Scan for the cell matching the given text and deliver its (X, Y) coordinate at center. 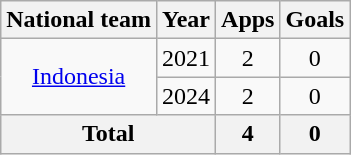
Goals (315, 20)
2024 (186, 96)
Total (108, 134)
Apps (248, 20)
National team (79, 20)
Year (186, 20)
4 (248, 134)
Indonesia (79, 77)
2021 (186, 58)
